Locate the cell with the specified text and output its (x, y) center coordinate. 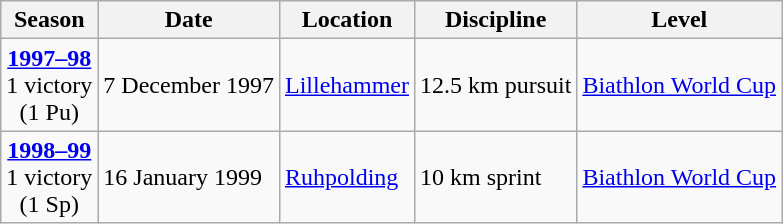
Lillehammer (346, 85)
Season (50, 20)
Level (680, 20)
Location (346, 20)
Ruhpolding (346, 177)
7 December 1997 (189, 85)
16 January 1999 (189, 177)
Date (189, 20)
Discipline (495, 20)
1997–98 1 victory (1 Pu) (50, 85)
12.5 km pursuit (495, 85)
1998–99 1 victory (1 Sp) (50, 177)
10 km sprint (495, 177)
